Pinpoint the cell where the given text exists, returning its (x, y) midpoint coordinate. 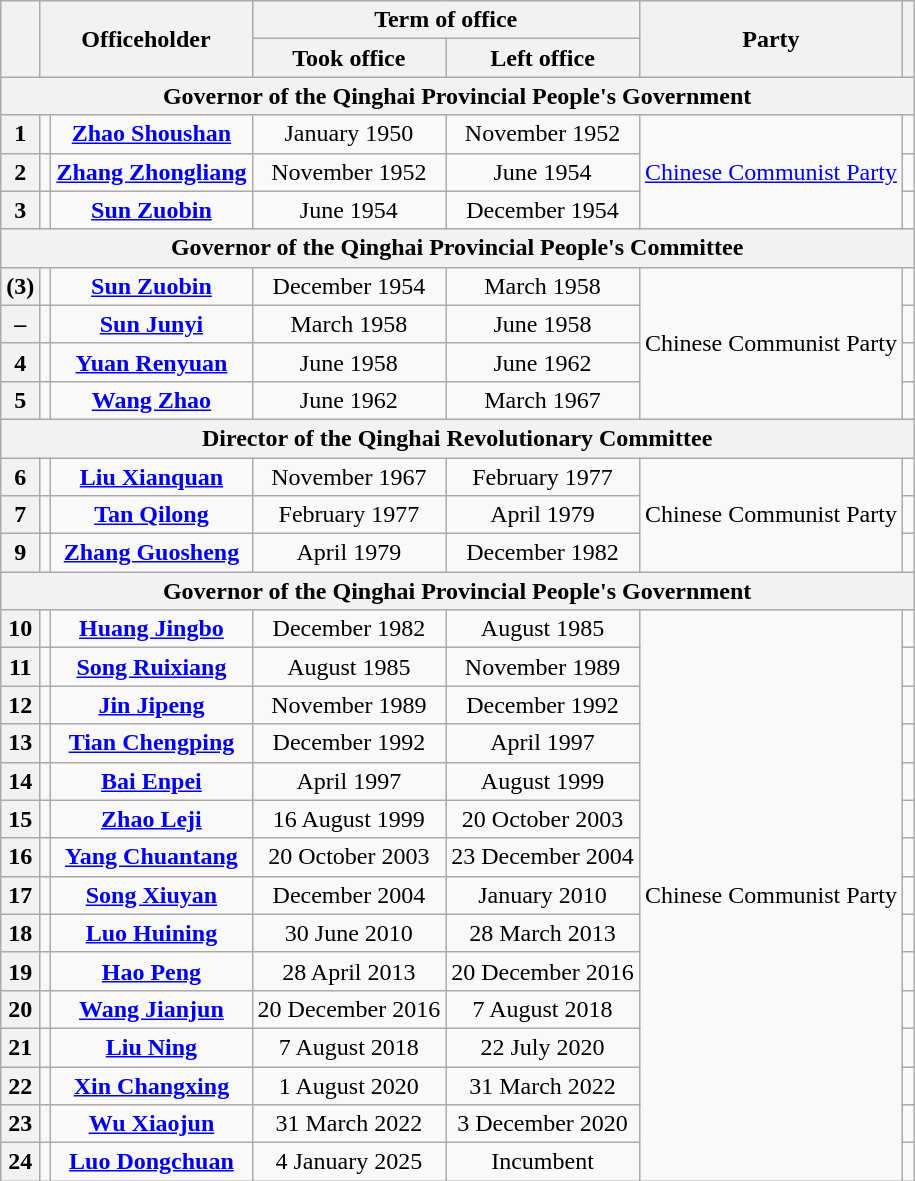
10 (20, 629)
23 December 2004 (543, 857)
Liu Ning (152, 1047)
28 April 2013 (349, 971)
23 (20, 1124)
Zhao Leji (152, 819)
15 (20, 819)
Tian Chengping (152, 743)
Hao Peng (152, 971)
16 (20, 857)
(3) (20, 286)
1 (20, 134)
August 1999 (543, 781)
Sun Junyi (152, 324)
Zhang Zhongliang (152, 172)
Incumbent (543, 1162)
Took office (349, 58)
30 June 2010 (349, 933)
Bai Enpei (152, 781)
Wang Jianjun (152, 1009)
Huang Jingbo (152, 629)
13 (20, 743)
4 (20, 362)
7 (20, 515)
1 August 2020 (349, 1085)
Left office (543, 58)
20 (20, 1009)
Officeholder (146, 39)
Wang Zhao (152, 400)
Governor of the Qinghai Provincial People's Committee (458, 248)
Zhao Shoushan (152, 134)
Party (770, 39)
9 (20, 553)
21 (20, 1047)
12 (20, 705)
16 August 1999 (349, 819)
December 2004 (349, 895)
11 (20, 667)
22 (20, 1085)
Yang Chuantang (152, 857)
28 March 2013 (543, 933)
January 1950 (349, 134)
Song Xiuyan (152, 895)
5 (20, 400)
14 (20, 781)
November 1967 (349, 477)
Zhang Guosheng (152, 553)
Term of office (446, 20)
Xin Changxing (152, 1085)
3 (20, 210)
Luo Dongchuan (152, 1162)
6 (20, 477)
Liu Xianquan (152, 477)
4 January 2025 (349, 1162)
22 July 2020 (543, 1047)
Song Ruixiang (152, 667)
Yuan Renyuan (152, 362)
Jin Jipeng (152, 705)
17 (20, 895)
Luo Huining (152, 933)
24 (20, 1162)
Director of the Qinghai Revolutionary Committee (458, 438)
– (20, 324)
March 1967 (543, 400)
Wu Xiaojun (152, 1124)
January 2010 (543, 895)
19 (20, 971)
18 (20, 933)
3 December 2020 (543, 1124)
Tan Qilong (152, 515)
2 (20, 172)
